Scan for the cell matching the given text and deliver its (X, Y) coordinate at center. 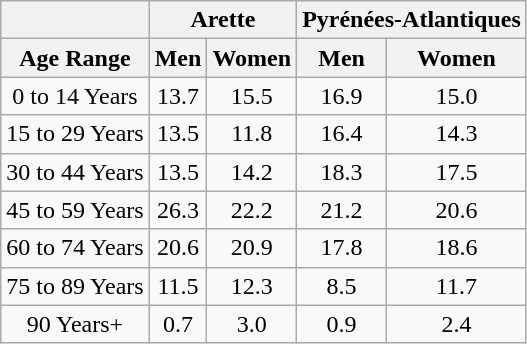
0 to 14 Years (75, 96)
Pyrénées-Atlantiques (412, 20)
14.3 (457, 134)
14.2 (252, 172)
21.2 (342, 210)
15 to 29 Years (75, 134)
18.3 (342, 172)
17.8 (342, 248)
15.5 (252, 96)
17.5 (457, 172)
26.3 (178, 210)
12.3 (252, 286)
Arette (222, 20)
16.9 (342, 96)
11.8 (252, 134)
13.7 (178, 96)
3.0 (252, 324)
45 to 59 Years (75, 210)
22.2 (252, 210)
11.5 (178, 286)
0.9 (342, 324)
18.6 (457, 248)
11.7 (457, 286)
60 to 74 Years (75, 248)
Age Range (75, 58)
8.5 (342, 286)
75 to 89 Years (75, 286)
15.0 (457, 96)
90 Years+ (75, 324)
0.7 (178, 324)
2.4 (457, 324)
30 to 44 Years (75, 172)
16.4 (342, 134)
20.9 (252, 248)
